Capture the cell that displays the provided text and extract its [X, Y] central coordinate. 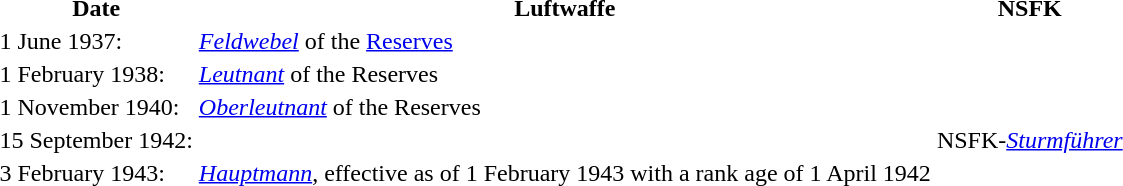
Oberleutnant of the Reserves [564, 107]
Leutnant of the Reserves [564, 74]
Feldwebel of the Reserves [564, 41]
